Capture the cell that displays the provided text and extract its [x, y] central coordinate. 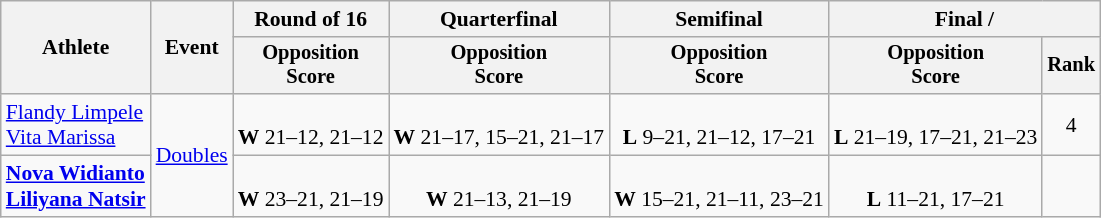
W 21–12, 21–12 [311, 124]
Final / [964, 19]
W 23–21, 21–19 [311, 186]
Quarterfinal [500, 19]
L 11–21, 17–21 [936, 186]
W 15–21, 21–11, 23–21 [719, 186]
Semifinal [719, 19]
Nova WidiantoLiliyana Natsir [76, 186]
W 21–13, 21–19 [500, 186]
Rank [1071, 66]
Doubles [192, 155]
Event [192, 48]
L 21–19, 17–21, 21–23 [936, 124]
Flandy LimpeleVita Marissa [76, 124]
W 21–17, 15–21, 21–17 [500, 124]
L 9–21, 21–12, 17–21 [719, 124]
Athlete [76, 48]
4 [1071, 124]
Round of 16 [311, 19]
